Pinpoint the cell where the given text exists, returning its [x, y] midpoint coordinate. 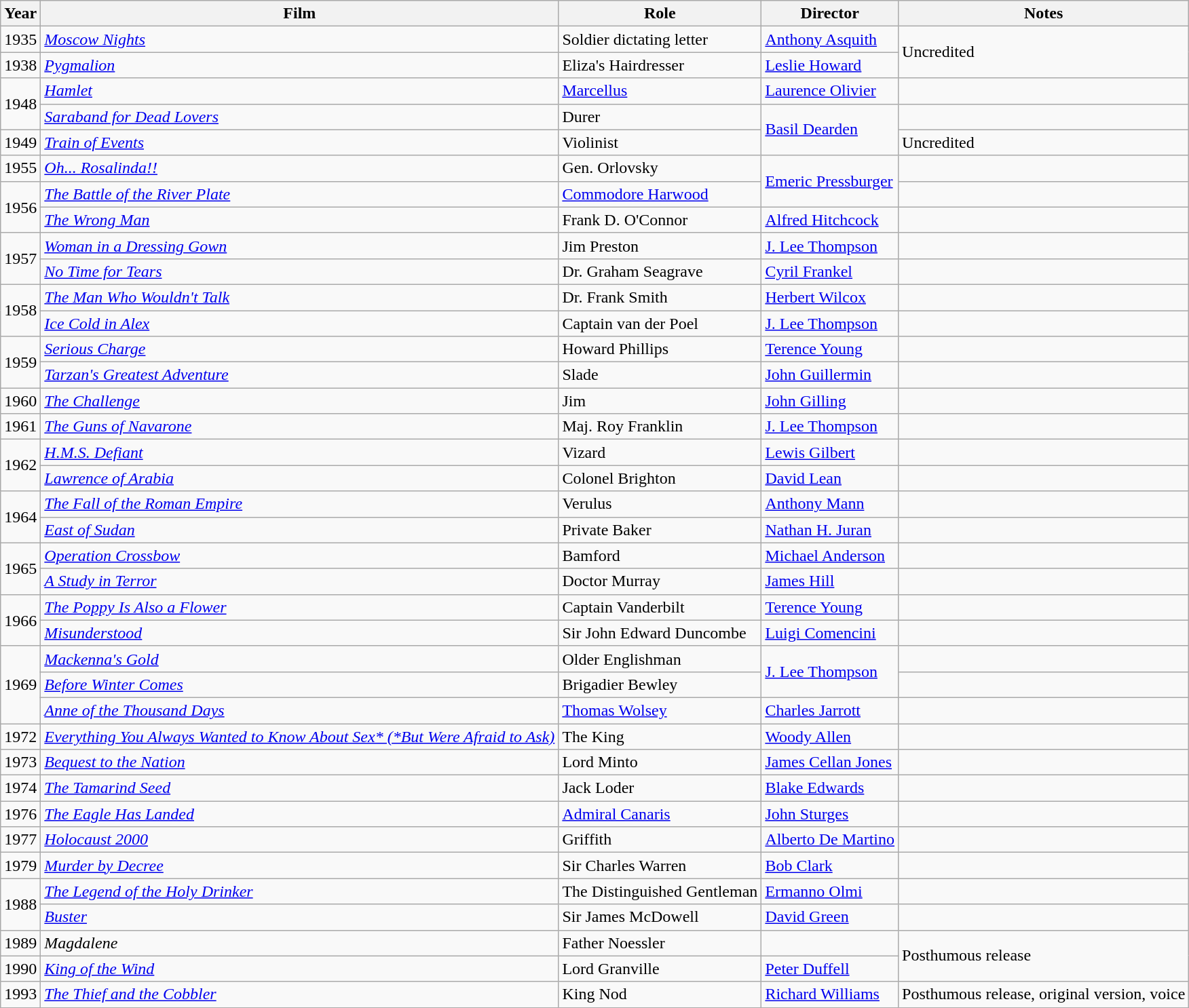
David Green [830, 917]
Private Baker [660, 530]
Director [830, 14]
The Distinguished Gentleman [660, 891]
Posthumous release, original version, voice [1044, 994]
Verulus [660, 504]
Murder by Decree [300, 866]
John Gilling [830, 401]
The Guns of Navarone [300, 427]
Charles Jarrott [830, 710]
Violinist [660, 142]
The Tamarind Seed [300, 788]
David Lean [830, 478]
Lord Minto [660, 762]
Jim [660, 401]
Richard Williams [830, 994]
Sir John Edward Duncombe [660, 633]
Herbert Wilcox [830, 297]
Saraband for Dead Lovers [300, 117]
Blake Edwards [830, 788]
Operation Crossbow [300, 556]
East of Sudan [300, 530]
1960 [20, 401]
1988 [20, 904]
The Challenge [300, 401]
Alberto De Martino [830, 840]
The Battle of the River Plate [300, 194]
Anne of the Thousand Days [300, 710]
Lewis Gilbert [830, 452]
1973 [20, 762]
1993 [20, 994]
The King [660, 736]
Soldier dictating letter [660, 39]
The Eagle Has Landed [300, 814]
H.M.S. Defiant [300, 452]
Mackenna's Gold [300, 659]
Bob Clark [830, 866]
Slade [660, 375]
Nathan H. Juran [830, 530]
Holocaust 2000 [300, 840]
Admiral Canaris [660, 814]
Ice Cold in Alex [300, 324]
Anthony Asquith [830, 39]
1989 [20, 943]
Pygmalion [300, 65]
Laurence Olivier [830, 91]
Everything You Always Wanted to Know About Sex* (*But Were Afraid to Ask) [300, 736]
Role [660, 14]
1974 [20, 788]
Sir James McDowell [660, 917]
Alfred Hitchcock [830, 220]
No Time for Tears [300, 271]
Posthumous release [1044, 956]
Basil Dearden [830, 130]
Moscow Nights [300, 39]
1972 [20, 736]
1966 [20, 620]
1955 [20, 168]
Jack Loder [660, 788]
1959 [20, 362]
King Nod [660, 994]
Lord Granville [660, 969]
Marcellus [660, 91]
Oh... Rosalinda!! [300, 168]
Misunderstood [300, 633]
1976 [20, 814]
Thomas Wolsey [660, 710]
Dr. Graham Seagrave [660, 271]
Magdalene [300, 943]
1938 [20, 65]
The Wrong Man [300, 220]
Griffith [660, 840]
Ermanno Olmi [830, 891]
Commodore Harwood [660, 194]
Notes [1044, 14]
Captain Vanderbilt [660, 607]
Serious Charge [300, 349]
Father Noessler [660, 943]
Eliza's Hairdresser [660, 65]
Michael Anderson [830, 556]
Anthony Mann [830, 504]
Howard Phillips [660, 349]
1979 [20, 866]
1949 [20, 142]
Sir Charles Warren [660, 866]
1957 [20, 258]
John Guillermin [830, 375]
1990 [20, 969]
Captain van der Poel [660, 324]
Leslie Howard [830, 65]
James Cellan Jones [830, 762]
Doctor Murray [660, 581]
1948 [20, 104]
The Man Who Wouldn't Talk [300, 297]
Woody Allen [830, 736]
The Thief and the Cobbler [300, 994]
A Study in Terror [300, 581]
James Hill [830, 581]
The Poppy Is Also a Flower [300, 607]
Maj. Roy Franklin [660, 427]
John Sturges [830, 814]
Before Winter Comes [300, 684]
Bamford [660, 556]
1961 [20, 427]
Vizard [660, 452]
Colonel Brighton [660, 478]
King of the Wind [300, 969]
Cyril Frankel [830, 271]
1965 [20, 568]
1935 [20, 39]
Luigi Comencini [830, 633]
Bequest to the Nation [300, 762]
Brigadier Bewley [660, 684]
Durer [660, 117]
Gen. Orlovsky [660, 168]
1962 [20, 465]
Peter Duffell [830, 969]
Jim Preston [660, 246]
The Legend of the Holy Drinker [300, 891]
Year [20, 14]
1964 [20, 517]
1977 [20, 840]
Tarzan's Greatest Adventure [300, 375]
The Fall of the Roman Empire [300, 504]
1969 [20, 684]
Buster [300, 917]
Dr. Frank Smith [660, 297]
Train of Events [300, 142]
Older Englishman [660, 659]
Film [300, 14]
Lawrence of Arabia [300, 478]
1958 [20, 310]
Hamlet [300, 91]
Frank D. O'Connor [660, 220]
Emeric Pressburger [830, 181]
1956 [20, 207]
Woman in a Dressing Gown [300, 246]
